From the cell containing the given text, extract its center point as (x, y) coordinate. 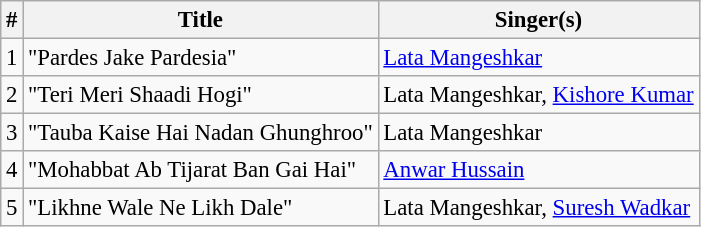
"Pardes Jake Pardesia" (200, 58)
"Tauba Kaise Hai Nadan Ghunghroo" (200, 133)
Title (200, 20)
"Mohabbat Ab Tijarat Ban Gai Hai" (200, 170)
Lata Mangeshkar, Suresh Wadkar (538, 208)
4 (12, 170)
"Likhne Wale Ne Likh Dale" (200, 208)
"Teri Meri Shaadi Hogi" (200, 95)
Anwar Hussain (538, 170)
Singer(s) (538, 20)
Lata Mangeshkar, Kishore Kumar (538, 95)
3 (12, 133)
2 (12, 95)
5 (12, 208)
# (12, 20)
1 (12, 58)
